For the text-containing cell, return its midpoint in [x, y] coordinate format. 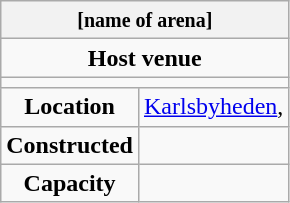
Constructed [70, 145]
Capacity [70, 183]
Location [70, 107]
[name of arena] [145, 20]
Karlsbyheden, [213, 107]
Host venue [145, 58]
